Find where the given text appears and provide that cell's center as [X, Y] coordinate. 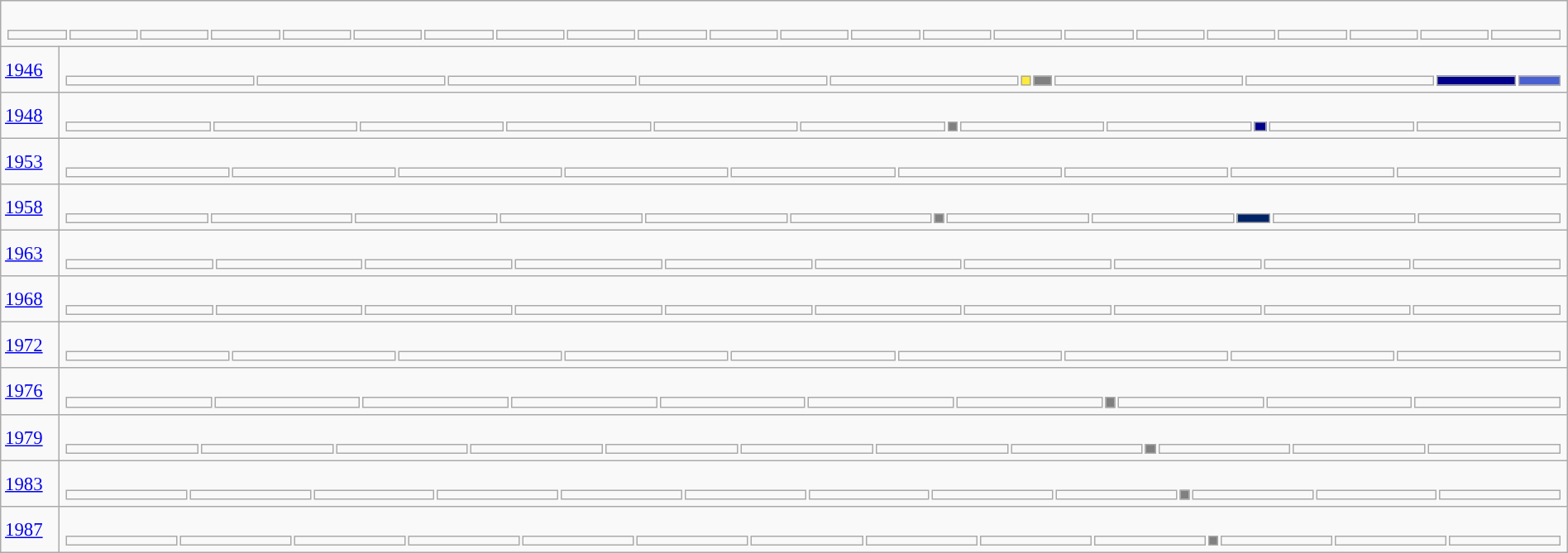
1963 [30, 253]
1946 [30, 69]
1953 [30, 161]
1958 [30, 207]
1976 [30, 392]
1979 [30, 437]
1983 [30, 484]
1948 [30, 115]
1987 [30, 530]
1972 [30, 346]
1968 [30, 299]
